Identify which cell holds the provided text, then report its (x, y) central coordinate. 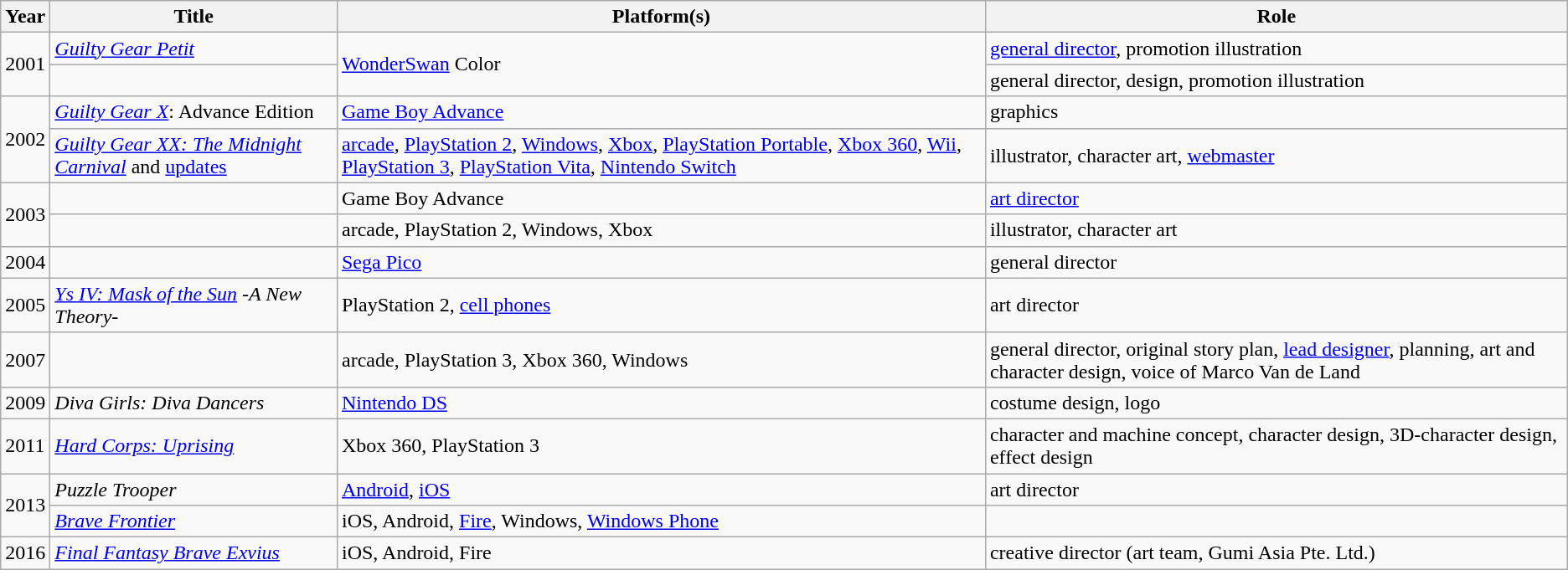
Xbox 360, PlayStation 3 (661, 445)
illustrator, character art (1277, 230)
graphics (1277, 112)
Guilty Gear Petit (194, 49)
Brave Frontier (194, 521)
Title (194, 17)
Android, iOS (661, 490)
creative director (art team, Gumi Asia Pte. Ltd.) (1277, 553)
Sega Pico (661, 262)
costume design, logo (1277, 403)
2001 (25, 64)
Role (1277, 17)
arcade, PlayStation 2, Windows, Xbox, PlayStation Portable, Xbox 360, Wii, PlayStation 3, PlayStation Vita, Nintendo Switch (661, 156)
2003 (25, 214)
Guilty Gear X: Advance Edition (194, 112)
2009 (25, 403)
illustrator, character art, webmaster (1277, 156)
Diva Girls: Diva Dancers (194, 403)
general director, promotion illustration (1277, 49)
Nintendo DS (661, 403)
Puzzle Trooper (194, 490)
PlayStation 2, cell phones (661, 305)
general director (1277, 262)
arcade, PlayStation 3, Xbox 360, Windows (661, 360)
2011 (25, 445)
2002 (25, 139)
2007 (25, 360)
character and machine concept, character design, 3D-character design, effect design (1277, 445)
Hard Corps: Uprising (194, 445)
2005 (25, 305)
2013 (25, 506)
general director, design, promotion illustration (1277, 80)
Final Fantasy Brave Exvius (194, 553)
Guilty Gear XX: The Midnight Carnival and updates (194, 156)
iOS, Android, Fire (661, 553)
arcade, PlayStation 2, Windows, Xbox (661, 230)
Platform(s) (661, 17)
2004 (25, 262)
WonderSwan Color (661, 64)
iOS, Android, Fire, Windows, Windows Phone (661, 521)
Ys IV: Mask of the Sun -A New Theory- (194, 305)
general director, original story plan, lead designer, planning, art and character design, voice of Marco Van de Land (1277, 360)
2016 (25, 553)
Year (25, 17)
